Provide the [X, Y] coordinate of the cell's center where the given text is located.  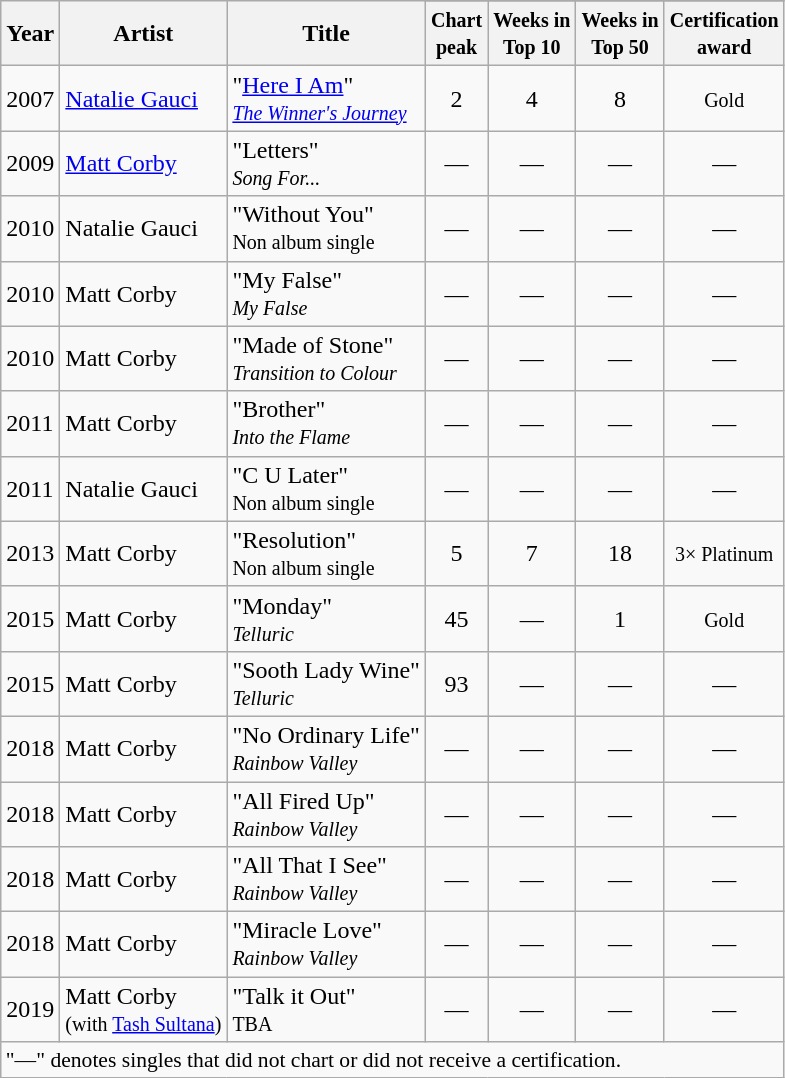
"Made of Stone"Transition to Colour [326, 358]
"Here I Am" The Winner's Journey [326, 98]
"Resolution"Non album single [326, 554]
Weeks inTop 10 [532, 34]
"Sooth Lady Wine"Telluric [326, 684]
"Without You"Non album single [326, 228]
"All That I See"Rainbow Valley [326, 880]
7 [532, 554]
"My False"My False [326, 294]
"No Ordinary Life"Rainbow Valley [326, 748]
Year [30, 34]
93 [456, 684]
4 [532, 98]
45 [456, 618]
1 [620, 618]
Weeks inTop 50 [620, 34]
2013 [30, 554]
Artist [144, 34]
5 [456, 554]
2009 [30, 164]
Certificationaward [724, 34]
"C U Later"Non album single [326, 488]
"Miracle Love"Rainbow Valley [326, 944]
Chartpeak [456, 34]
18 [620, 554]
Title [326, 34]
2019 [30, 1010]
"—" denotes singles that did not chart or did not receive a certification. [392, 1060]
2 [456, 98]
"Monday"Telluric [326, 618]
Matt Corby (with Tash Sultana) [144, 1010]
3× Platinum [724, 554]
"Talk it Out"TBA [326, 1010]
2007 [30, 98]
"Brother"Into the Flame [326, 424]
8 [620, 98]
"Letters"Song For... [326, 164]
"All Fired Up"Rainbow Valley [326, 814]
